From the cell containing the given text, extract its center point as [x, y] coordinate. 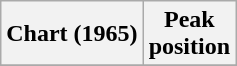
Peak position [189, 34]
Chart (1965) [72, 34]
